Extract the (X, Y) coordinate from the center of the cell holding the provided text.  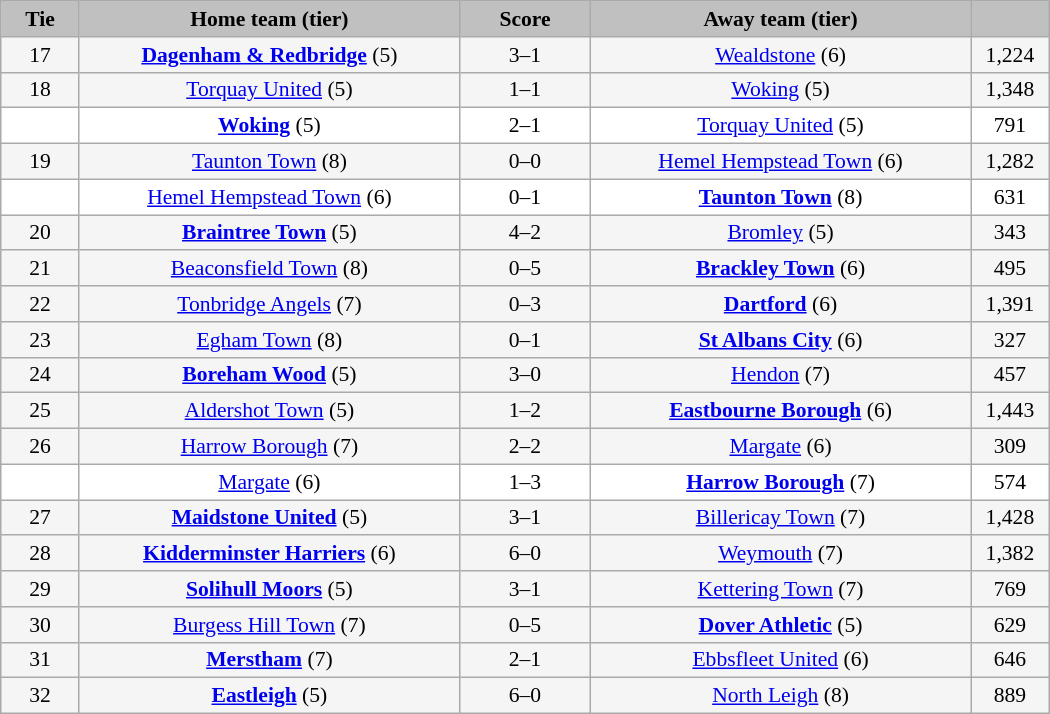
17 (40, 55)
Merstham (7) (269, 660)
1–2 (524, 411)
North Leigh (8) (781, 696)
Weymouth (7) (781, 554)
309 (1010, 447)
629 (1010, 625)
3–0 (524, 375)
Aldershot Town (5) (269, 411)
Brackley Town (6) (781, 269)
1,391 (1010, 304)
457 (1010, 375)
Eastleigh (5) (269, 696)
Home team (tier) (269, 19)
Score (524, 19)
769 (1010, 589)
4–2 (524, 233)
343 (1010, 233)
Wealdstone (6) (781, 55)
Dagenham & Redbridge (5) (269, 55)
22 (40, 304)
Dartford (6) (781, 304)
Braintree Town (5) (269, 233)
23 (40, 340)
1,382 (1010, 554)
646 (1010, 660)
0–3 (524, 304)
Dover Athletic (5) (781, 625)
20 (40, 233)
1,282 (1010, 162)
1,224 (1010, 55)
30 (40, 625)
Solihull Moors (5) (269, 589)
Billericay Town (7) (781, 518)
Hendon (7) (781, 375)
31 (40, 660)
18 (40, 90)
Boreham Wood (5) (269, 375)
28 (40, 554)
Egham Town (8) (269, 340)
32 (40, 696)
27 (40, 518)
1,443 (1010, 411)
Tonbridge Angels (7) (269, 304)
25 (40, 411)
791 (1010, 126)
1–3 (524, 482)
St Albans City (6) (781, 340)
29 (40, 589)
1,348 (1010, 90)
26 (40, 447)
Maidstone United (5) (269, 518)
Away team (tier) (781, 19)
Burgess Hill Town (7) (269, 625)
0–0 (524, 162)
Kettering Town (7) (781, 589)
21 (40, 269)
Ebbsfleet United (6) (781, 660)
1,428 (1010, 518)
2–2 (524, 447)
Beaconsfield Town (8) (269, 269)
Tie (40, 19)
24 (40, 375)
Eastbourne Borough (6) (781, 411)
574 (1010, 482)
1–1 (524, 90)
327 (1010, 340)
Kidderminster Harriers (6) (269, 554)
Bromley (5) (781, 233)
631 (1010, 197)
889 (1010, 696)
19 (40, 162)
495 (1010, 269)
